Identify which cell holds the provided text, then report its [X, Y] central coordinate. 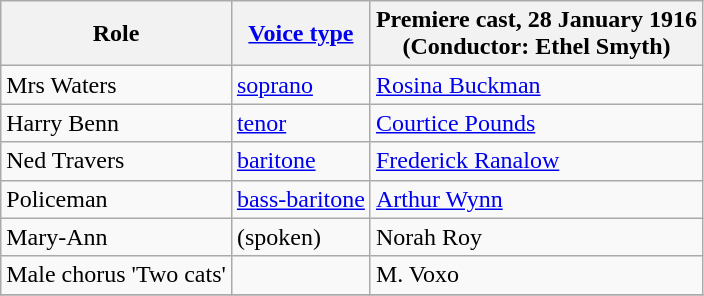
soprano [300, 85]
tenor [300, 123]
Norah Roy [536, 237]
Mary-Ann [116, 237]
Voice type [300, 34]
bass-baritone [300, 199]
M. Voxo [536, 275]
Rosina Buckman [536, 85]
Ned Travers [116, 161]
Policeman [116, 199]
Courtice Pounds [536, 123]
Frederick Ranalow [536, 161]
Mrs Waters [116, 85]
Male chorus 'Two cats' [116, 275]
baritone [300, 161]
(spoken) [300, 237]
Arthur Wynn [536, 199]
Role [116, 34]
Premiere cast, 28 January 1916(Conductor: Ethel Smyth) [536, 34]
Harry Benn [116, 123]
